Capture the cell that displays the provided text and extract its [x, y] central coordinate. 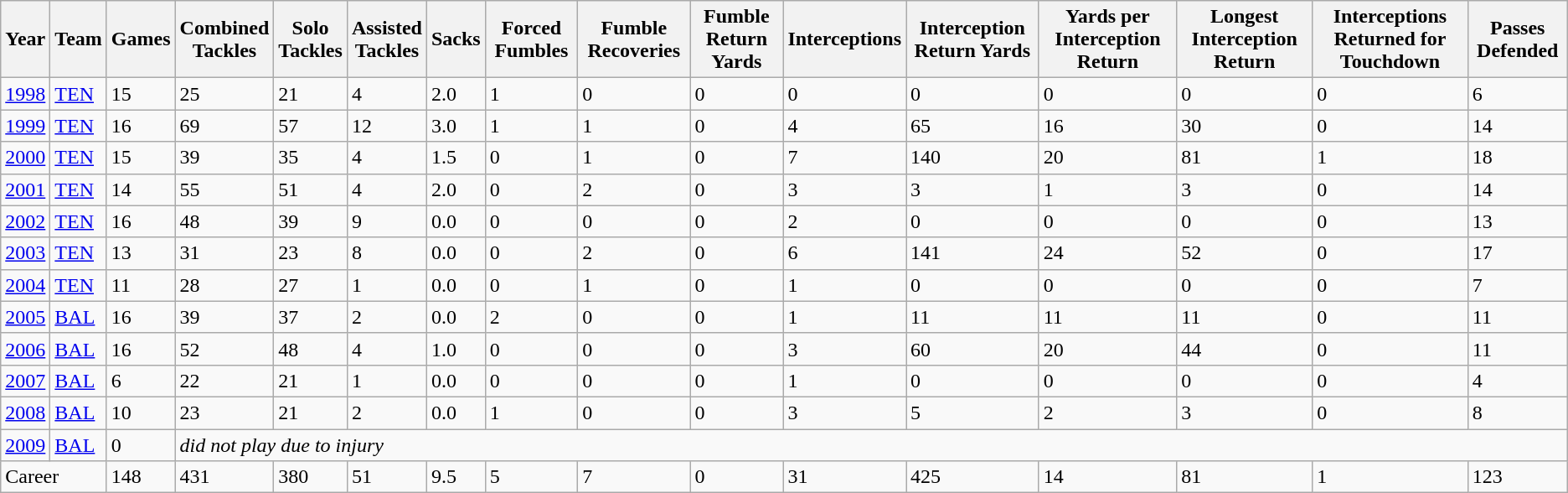
2008 [25, 413]
1999 [25, 126]
25 [224, 94]
24 [1107, 253]
141 [973, 253]
431 [224, 477]
9.5 [456, 477]
Year [25, 39]
44 [1245, 349]
12 [387, 126]
140 [973, 158]
Interception Return Yards [973, 39]
37 [311, 317]
30 [1245, 126]
10 [141, 413]
Passes Defended [1518, 39]
123 [1518, 477]
3.0 [456, 126]
380 [311, 477]
2001 [25, 189]
425 [973, 477]
2002 [25, 221]
SoloTackles [311, 39]
2004 [25, 285]
Interceptions [844, 39]
18 [1518, 158]
2007 [25, 381]
Forced Fumbles [531, 39]
did not play due to injury [871, 445]
22 [224, 381]
AssistedTackles [387, 39]
2009 [25, 445]
28 [224, 285]
27 [311, 285]
1.5 [456, 158]
2005 [25, 317]
Sacks [456, 39]
69 [224, 126]
2003 [25, 253]
1998 [25, 94]
55 [224, 189]
Longest Interception Return [1245, 39]
Fumble Return Yards [737, 39]
1.0 [456, 349]
2000 [25, 158]
Interceptions Returned for Touchdown [1390, 39]
Career [54, 477]
9 [387, 221]
148 [141, 477]
57 [311, 126]
2006 [25, 349]
CombinedTackles [224, 39]
35 [311, 158]
Yards per Interception Return [1107, 39]
Team [79, 39]
60 [973, 349]
17 [1518, 253]
Fumble Recoveries [634, 39]
Games [141, 39]
65 [973, 126]
